Locate the cell with the specified text and output its [x, y] center coordinate. 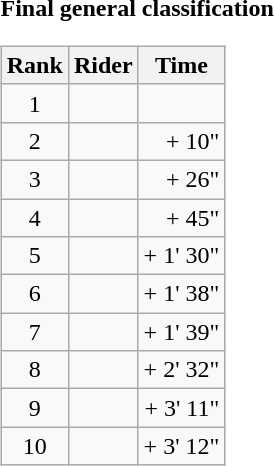
+ 10" [182, 141]
1 [34, 103]
5 [34, 256]
10 [34, 446]
+ 3' 12" [182, 446]
4 [34, 217]
3 [34, 179]
Time [182, 65]
+ 45" [182, 217]
+ 1' 30" [182, 256]
+ 1' 39" [182, 332]
+ 26" [182, 179]
8 [34, 370]
6 [34, 294]
9 [34, 408]
+ 3' 11" [182, 408]
Rank [34, 65]
2 [34, 141]
Rider [103, 65]
+ 2' 32" [182, 370]
+ 1' 38" [182, 294]
7 [34, 332]
